Locate the cell with the specified text and output its (X, Y) center coordinate. 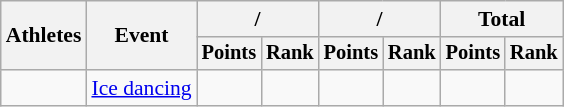
Ice dancing (141, 88)
Total (502, 19)
Event (141, 36)
Athletes (44, 36)
